Search for the cell housing the specified text and yield its [X, Y] center coordinate. 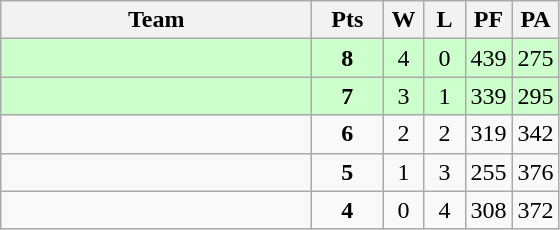
Pts [348, 20]
295 [536, 96]
PA [536, 20]
7 [348, 96]
W [404, 20]
5 [348, 172]
8 [348, 58]
275 [536, 58]
PF [488, 20]
6 [348, 134]
342 [536, 134]
Team [156, 20]
376 [536, 172]
308 [488, 210]
339 [488, 96]
372 [536, 210]
319 [488, 134]
L [444, 20]
255 [488, 172]
439 [488, 58]
